Determine the [X, Y] coordinate at the center of the cell enclosing the given text.  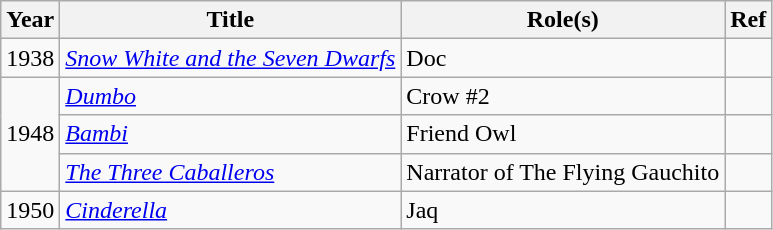
1948 [30, 134]
Year [30, 20]
Ref [748, 20]
Role(s) [563, 20]
Cinderella [230, 210]
Jaq [563, 210]
1938 [30, 58]
Title [230, 20]
Narrator of The Flying Gauchito [563, 172]
1950 [30, 210]
Crow #2 [563, 96]
Snow White and the Seven Dwarfs [230, 58]
Bambi [230, 134]
Dumbo [230, 96]
The Three Caballeros [230, 172]
Friend Owl [563, 134]
Doc [563, 58]
